Scan for the cell matching the given text and deliver its (X, Y) coordinate at center. 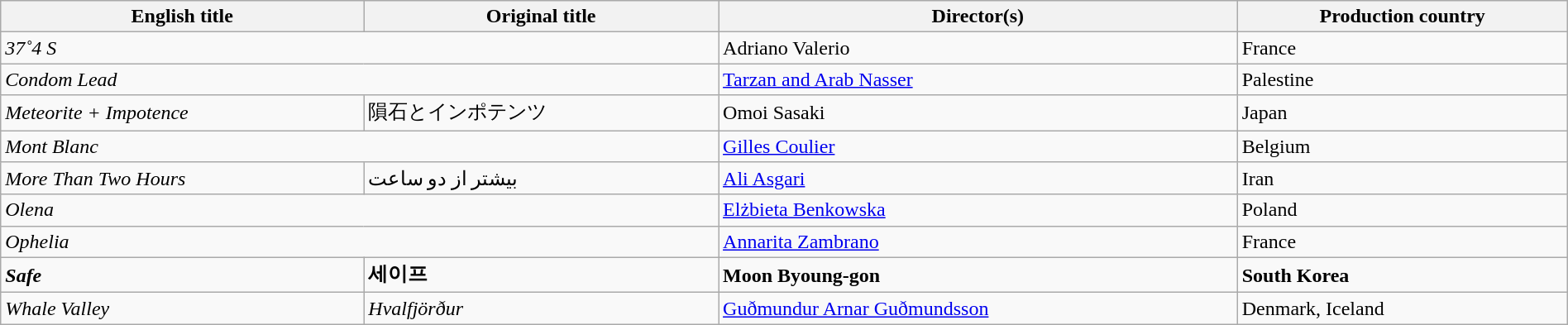
Condom Lead (360, 79)
Meteorite + Impotence (182, 112)
Tarzan and Arab Nasser (978, 79)
South Korea (1403, 275)
Olena (360, 210)
隕石とインポテンツ (541, 112)
Ali Asgari (978, 179)
English title (182, 17)
Mont Blanc (360, 146)
Denmark, Iceland (1403, 308)
Palestine (1403, 79)
Production country (1403, 17)
Hvalfjörður (541, 308)
More Than Two Hours (182, 179)
Guðmundur Arnar Guðmundsson (978, 308)
Elżbieta Benkowska (978, 210)
세이프 (541, 275)
Belgium (1403, 146)
بیشتر از دو ساعت (541, 179)
Safe (182, 275)
Iran (1403, 179)
Japan (1403, 112)
Omoi Sasaki (978, 112)
Ophelia (360, 241)
Whale Valley (182, 308)
Poland (1403, 210)
37˚4 S (360, 48)
Moon Byoung-gon (978, 275)
Annarita Zambrano (978, 241)
Original title (541, 17)
Director(s) (978, 17)
Adriano Valerio (978, 48)
Gilles Coulier (978, 146)
